Capture the cell that displays the provided text and extract its (x, y) central coordinate. 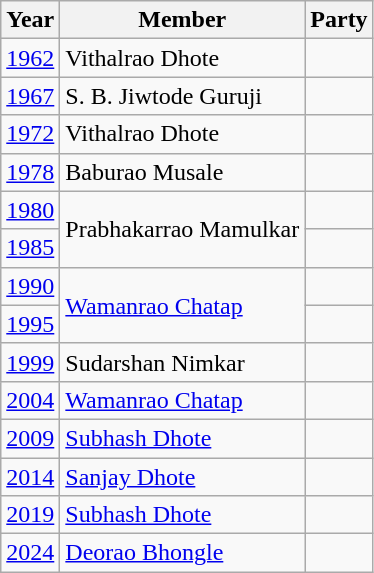
S. B. Jiwtode Guruji (182, 96)
1972 (30, 134)
1985 (30, 248)
Prabhakarrao Mamulkar (182, 229)
1962 (30, 58)
1980 (30, 210)
Sanjay Dhote (182, 477)
Sudarshan Nimkar (182, 362)
1967 (30, 96)
1978 (30, 172)
Year (30, 20)
Member (182, 20)
2014 (30, 477)
1999 (30, 362)
2004 (30, 400)
1990 (30, 286)
Party (339, 20)
2019 (30, 515)
2009 (30, 438)
1995 (30, 324)
2024 (30, 553)
Baburao Musale (182, 172)
Deorao Bhongle (182, 553)
